Locate the cell with the specified text and output its (X, Y) center coordinate. 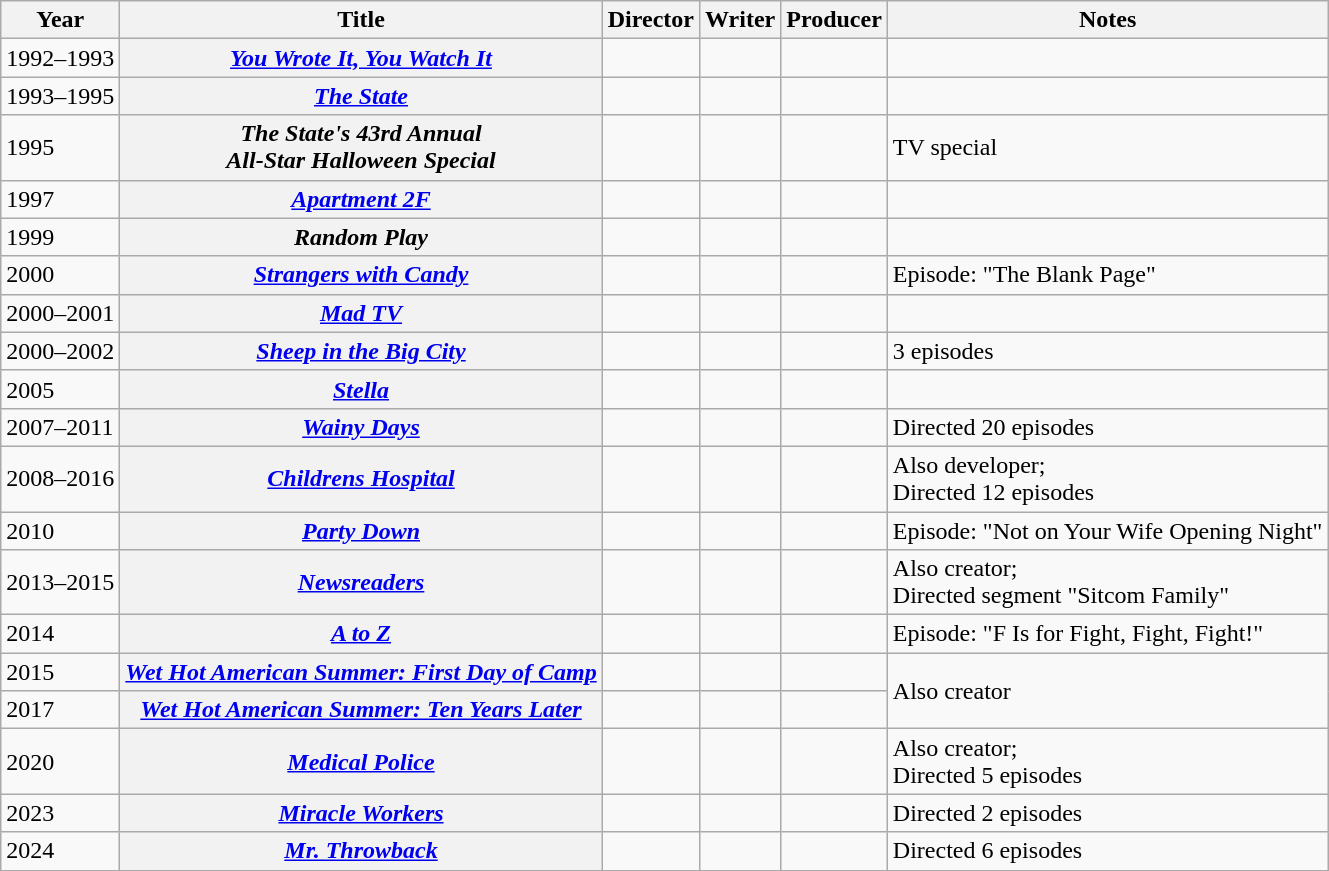
Sheep in the Big City (361, 351)
Writer (740, 20)
Directed 6 episodes (1108, 851)
Notes (1108, 20)
The State's 43rd AnnualAll-Star Halloween Special (361, 148)
Mad TV (361, 313)
A to Z (361, 634)
Episode: "Not on Your Wife Opening Night" (1108, 531)
Apartment 2F (361, 199)
Director (650, 20)
2015 (60, 672)
Wet Hot American Summer: Ten Years Later (361, 710)
2024 (60, 851)
Wet Hot American Summer: First Day of Camp (361, 672)
Mr. Throwback (361, 851)
2014 (60, 634)
Also creator;Directed segment "Sitcom Family" (1108, 582)
Childrens Hospital (361, 478)
2023 (60, 813)
2005 (60, 389)
Wainy Days (361, 427)
Random Play (361, 237)
1995 (60, 148)
Stella (361, 389)
2000 (60, 275)
2000–2001 (60, 313)
Newsreaders (361, 582)
Directed 2 episodes (1108, 813)
Medical Police (361, 762)
Miracle Workers (361, 813)
1999 (60, 237)
Party Down (361, 531)
Also creator;Directed 5 episodes (1108, 762)
Directed 20 episodes (1108, 427)
Strangers with Candy (361, 275)
3 episodes (1108, 351)
2000–2002 (60, 351)
2017 (60, 710)
1992–1993 (60, 58)
Also creator (1108, 691)
Title (361, 20)
Episode: "F Is for Fight, Fight, Fight!" (1108, 634)
Episode: "The Blank Page" (1108, 275)
The State (361, 96)
Producer (834, 20)
Also developer;Directed 12 episodes (1108, 478)
Year (60, 20)
You Wrote It, You Watch It (361, 58)
1997 (60, 199)
2008–2016 (60, 478)
2013–2015 (60, 582)
2007–2011 (60, 427)
TV special (1108, 148)
1993–1995 (60, 96)
2010 (60, 531)
2020 (60, 762)
